Return the [x, y] coordinate for the center point of the cell that contains the specified text.  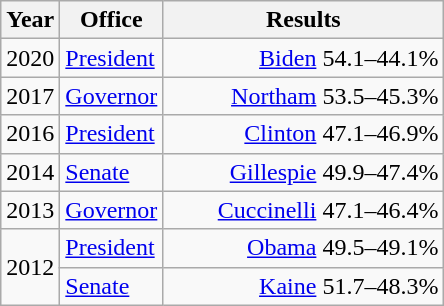
Cuccinelli 47.1–46.4% [304, 210]
Gillespie 49.9–47.4% [304, 172]
Kaine 51.7–48.3% [304, 286]
Results [304, 20]
2014 [30, 172]
Clinton 47.1–46.9% [304, 134]
2017 [30, 96]
2016 [30, 134]
Year [30, 20]
2013 [30, 210]
Northam 53.5–45.3% [304, 96]
Biden 54.1–44.1% [304, 58]
Obama 49.5–49.1% [304, 248]
2020 [30, 58]
Office [112, 20]
2012 [30, 267]
